Provide the [X, Y] coordinate of the cell's center where the given text is located.  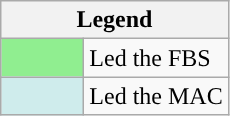
Led the MAC [156, 96]
Led the FBS [156, 58]
Legend [114, 20]
